Output the (X, Y) coordinate of the center of the cell containing the given text.  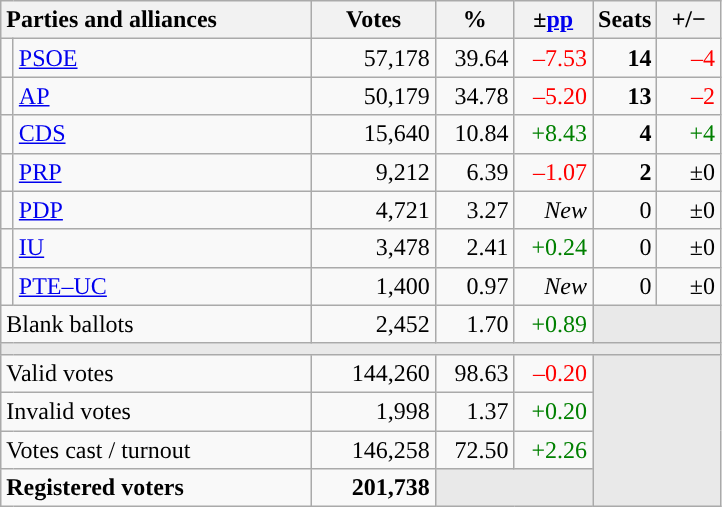
4,721 (374, 210)
PRP (162, 172)
2,452 (374, 324)
146,258 (374, 449)
–5.20 (554, 96)
Invalid votes (156, 411)
Registered voters (156, 488)
15,640 (374, 134)
144,260 (374, 373)
13 (624, 96)
IU (162, 248)
+8.43 (554, 134)
2.41 (474, 248)
+0.20 (554, 411)
1.70 (474, 324)
Parties and alliances (156, 20)
0.97 (474, 286)
201,738 (374, 488)
14 (624, 58)
Seats (624, 20)
6.39 (474, 172)
AP (162, 96)
% (474, 20)
72.50 (474, 449)
–0.20 (554, 373)
10.84 (474, 134)
+/− (689, 20)
PDP (162, 210)
4 (624, 134)
PTE–UC (162, 286)
Votes (374, 20)
–1.07 (554, 172)
Valid votes (156, 373)
1.37 (474, 411)
+0.89 (554, 324)
±pp (554, 20)
98.63 (474, 373)
50,179 (374, 96)
3,478 (374, 248)
+4 (689, 134)
1,998 (374, 411)
+2.26 (554, 449)
Votes cast / turnout (156, 449)
3.27 (474, 210)
+0.24 (554, 248)
1,400 (374, 286)
–4 (689, 58)
57,178 (374, 58)
34.78 (474, 96)
2 (624, 172)
–7.53 (554, 58)
PSOE (162, 58)
–2 (689, 96)
39.64 (474, 58)
CDS (162, 134)
Blank ballots (156, 324)
9,212 (374, 172)
